Detect which cell encompasses the target text, then output its [x, y] center coordinate. 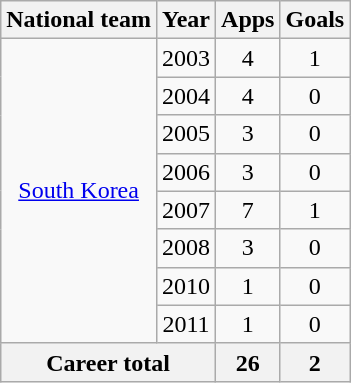
2 [315, 362]
26 [248, 362]
2003 [186, 58]
Goals [315, 20]
2005 [186, 134]
Apps [248, 20]
Career total [108, 362]
7 [248, 210]
2004 [186, 96]
2007 [186, 210]
2006 [186, 172]
South Korea [79, 191]
2008 [186, 248]
National team [79, 20]
2010 [186, 286]
Year [186, 20]
2011 [186, 324]
